For the text-containing cell, return its midpoint in [x, y] coordinate format. 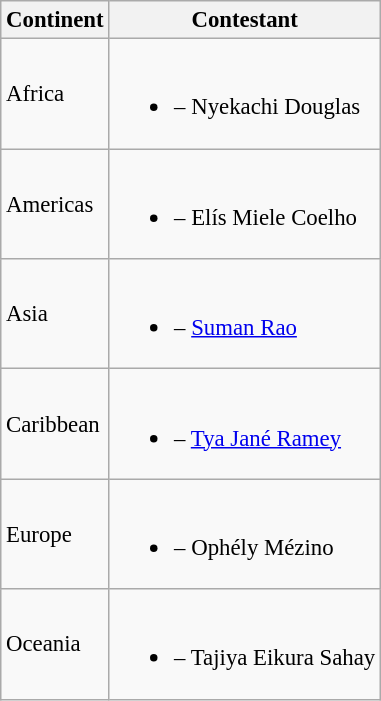
Europe [55, 534]
Africa [55, 94]
Oceania [55, 644]
– Tajiya Eikura Sahay [245, 644]
Americas [55, 204]
Asia [55, 314]
– Ophély Mézino [245, 534]
– Suman Rao [245, 314]
Contestant [245, 20]
– Elís Miele Coelho [245, 204]
Continent [55, 20]
– Nyekachi Douglas [245, 94]
Caribbean [55, 424]
– Tya Jané Ramey [245, 424]
